Locate the cell with the specified text and output its (x, y) center coordinate. 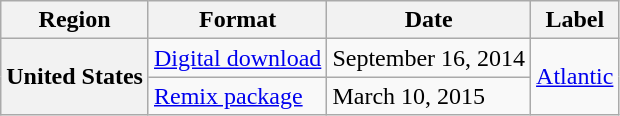
Digital download (237, 58)
Region (75, 20)
United States (75, 77)
Label (575, 20)
March 10, 2015 (429, 96)
Atlantic (575, 77)
Format (237, 20)
September 16, 2014 (429, 58)
Date (429, 20)
Remix package (237, 96)
